Pinpoint the cell where the given text exists, returning its (x, y) midpoint coordinate. 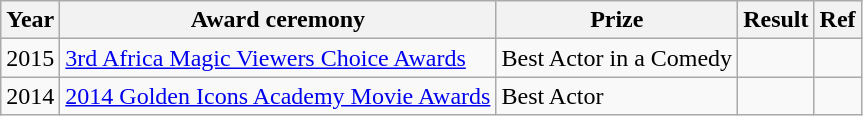
Best Actor in a Comedy (617, 58)
2014 (30, 96)
Prize (617, 20)
2015 (30, 58)
2014 Golden Icons Academy Movie Awards (278, 96)
Result (776, 20)
Ref (838, 20)
Best Actor (617, 96)
Year (30, 20)
Award ceremony (278, 20)
3rd Africa Magic Viewers Choice Awards (278, 58)
